Detect which cell encompasses the target text, then output its (x, y) center coordinate. 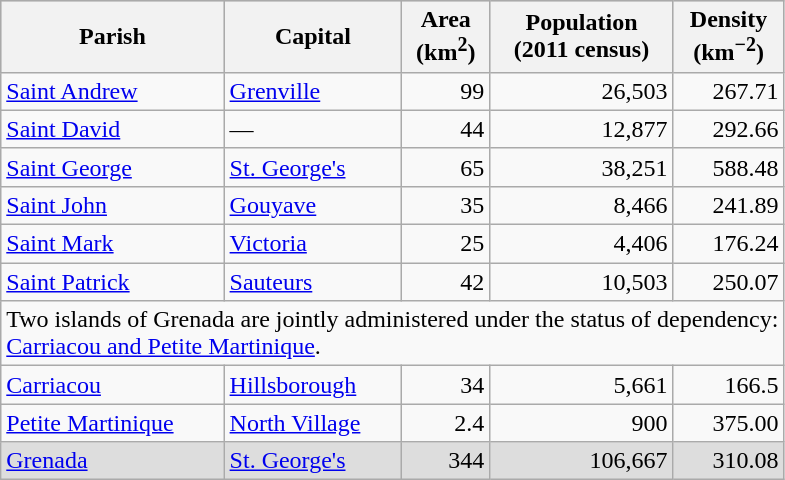
900 (582, 423)
Grenville (313, 91)
176.24 (728, 244)
— (313, 129)
Saint John (112, 205)
Density(km−2) (728, 37)
35 (446, 205)
38,251 (582, 167)
Capital (313, 37)
Victoria (313, 244)
4,406 (582, 244)
344 (446, 461)
Saint Andrew (112, 91)
588.48 (728, 167)
Parish (112, 37)
375.00 (728, 423)
Area(km2) (446, 37)
Saint George (112, 167)
Saint Mark (112, 244)
10,503 (582, 282)
Two islands of Grenada are jointly administered under the status of dependency:Carriacou and Petite Martinique. (392, 334)
166.5 (728, 385)
44 (446, 129)
99 (446, 91)
Population(2011 census) (582, 37)
Sauteurs (313, 282)
12,877 (582, 129)
5,661 (582, 385)
250.07 (728, 282)
26,503 (582, 91)
241.89 (728, 205)
310.08 (728, 461)
267.71 (728, 91)
8,466 (582, 205)
292.66 (728, 129)
Hillsborough (313, 385)
34 (446, 385)
Saint Patrick (112, 282)
North Village (313, 423)
Grenada (112, 461)
42 (446, 282)
Saint David (112, 129)
Carriacou (112, 385)
Gouyave (313, 205)
25 (446, 244)
65 (446, 167)
Petite Martinique (112, 423)
106,667 (582, 461)
2.4 (446, 423)
